Determine the [x, y] coordinate at the center of the cell enclosing the given text.  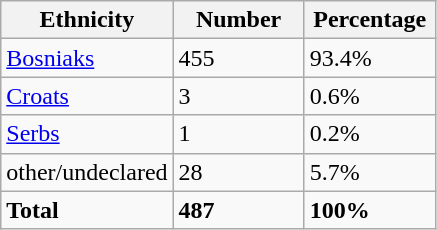
other/undeclared [87, 172]
1 [238, 134]
28 [238, 172]
Number [238, 20]
100% [370, 210]
Ethnicity [87, 20]
Croats [87, 96]
455 [238, 58]
Serbs [87, 134]
3 [238, 96]
Total [87, 210]
0.6% [370, 96]
0.2% [370, 134]
Percentage [370, 20]
93.4% [370, 58]
Bosniaks [87, 58]
487 [238, 210]
5.7% [370, 172]
